Locate the cell with the specified text and output its (x, y) center coordinate. 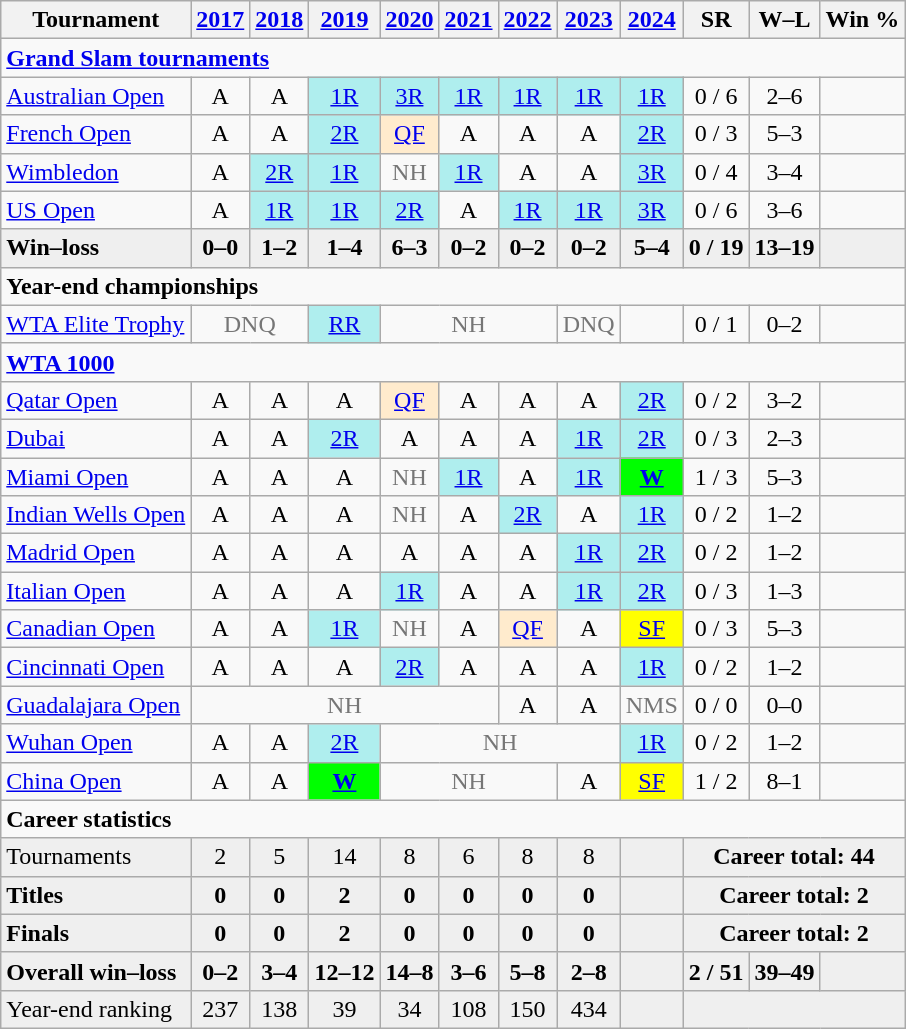
434 (588, 1009)
Wuhan Open (96, 743)
39 (344, 1009)
Career total: 44 (794, 857)
SR (716, 20)
2019 (344, 20)
2–6 (784, 96)
150 (528, 1009)
US Open (96, 210)
3–2 (784, 400)
Miami Open (96, 477)
2018 (280, 20)
237 (220, 1009)
0 / 1 (716, 324)
China Open (96, 781)
WTA 1000 (453, 362)
Dubai (96, 438)
W–L (784, 20)
2024 (652, 20)
8–1 (784, 781)
6–3 (410, 248)
2–8 (588, 971)
13–19 (784, 248)
2–3 (784, 438)
Indian Wells Open (96, 515)
Qatar Open (96, 400)
Win–loss (96, 248)
5–4 (652, 248)
Win % (862, 20)
NMS (652, 705)
Guadalajara Open (96, 705)
Finals (96, 933)
French Open (96, 134)
108 (468, 1009)
Grand Slam tournaments (453, 58)
Tournament (96, 20)
Cincinnati Open (96, 667)
0 / 19 (716, 248)
Career statistics (453, 819)
Italian Open (96, 591)
12–12 (344, 971)
2023 (588, 20)
Overall win–loss (96, 971)
Year-end ranking (96, 1009)
138 (280, 1009)
1–3 (784, 591)
2022 (528, 20)
Australian Open (96, 96)
6 (468, 857)
14 (344, 857)
1 / 2 (716, 781)
Canadian Open (96, 629)
5 (280, 857)
2017 (220, 20)
Titles (96, 895)
2021 (468, 20)
WTA Elite Trophy (96, 324)
Tournaments (96, 857)
1 / 3 (716, 477)
14–8 (410, 971)
Year-end championships (453, 286)
1–4 (344, 248)
39–49 (784, 971)
5–8 (528, 971)
0 / 0 (716, 705)
0 / 4 (716, 172)
RR (344, 324)
2 / 51 (716, 971)
34 (410, 1009)
2020 (410, 20)
Wimbledon (96, 172)
Madrid Open (96, 553)
